Return (x, y) of the center of cell containing provided text 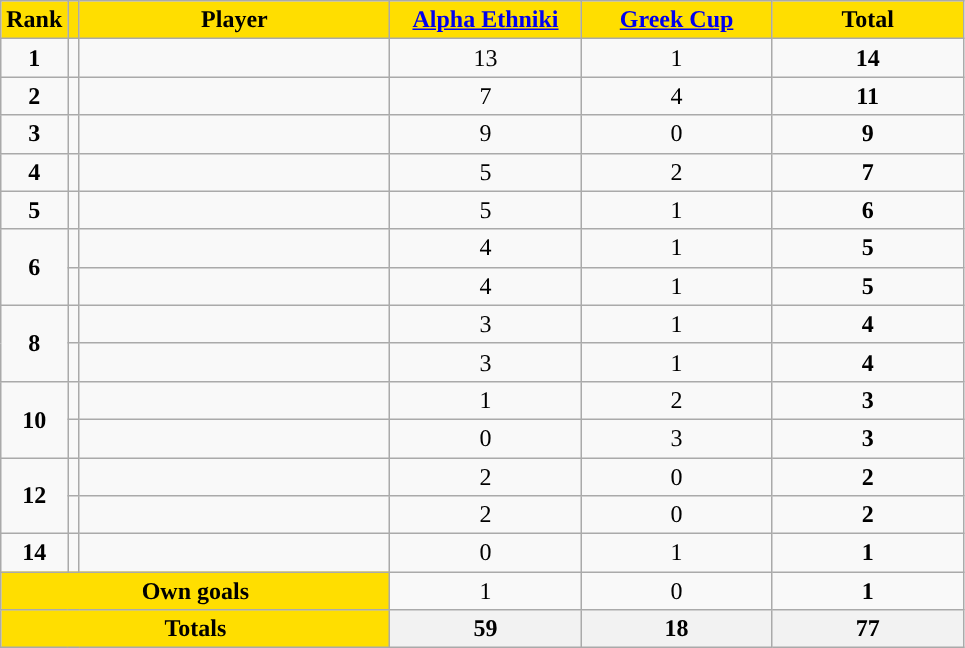
Player (234, 20)
Own goals (196, 591)
10 (34, 419)
18 (676, 629)
59 (486, 629)
12 (34, 496)
Alpha Ethniki (486, 20)
77 (868, 629)
Greek Cup (676, 20)
Total (868, 20)
Rank (34, 20)
8 (34, 343)
11 (868, 96)
13 (486, 58)
Totals (196, 629)
